From the cell containing the given text, extract its center point as [x, y] coordinate. 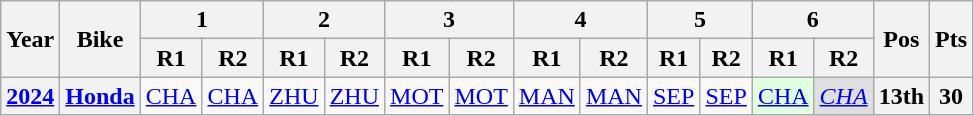
2 [324, 20]
1 [202, 20]
Pts [952, 39]
3 [450, 20]
Bike [100, 39]
5 [700, 20]
13th [901, 96]
2024 [30, 96]
4 [580, 20]
Honda [100, 96]
Year [30, 39]
30 [952, 96]
6 [812, 20]
Pos [901, 39]
